For the text-containing cell, return its midpoint in [X, Y] coordinate format. 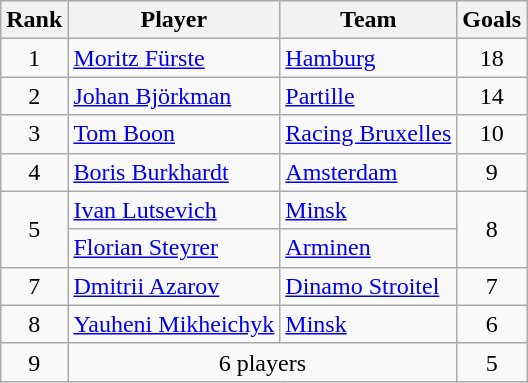
18 [492, 58]
Johan Björkman [174, 96]
6 [492, 324]
Partille [368, 96]
Arminen [368, 248]
Tom Boon [174, 134]
1 [34, 58]
Goals [492, 20]
Rank [34, 20]
Yauheni Mikheichyk [174, 324]
Dinamo Stroitel [368, 286]
Florian Steyrer [174, 248]
Dmitrii Azarov [174, 286]
Amsterdam [368, 172]
Boris Burkhardt [174, 172]
Hamburg [368, 58]
10 [492, 134]
14 [492, 96]
3 [34, 134]
Player [174, 20]
2 [34, 96]
Moritz Fürste [174, 58]
6 players [262, 362]
Team [368, 20]
Ivan Lutsevich [174, 210]
Racing Bruxelles [368, 134]
4 [34, 172]
